Extract the [X, Y] coordinate from the center of the cell holding the provided text.  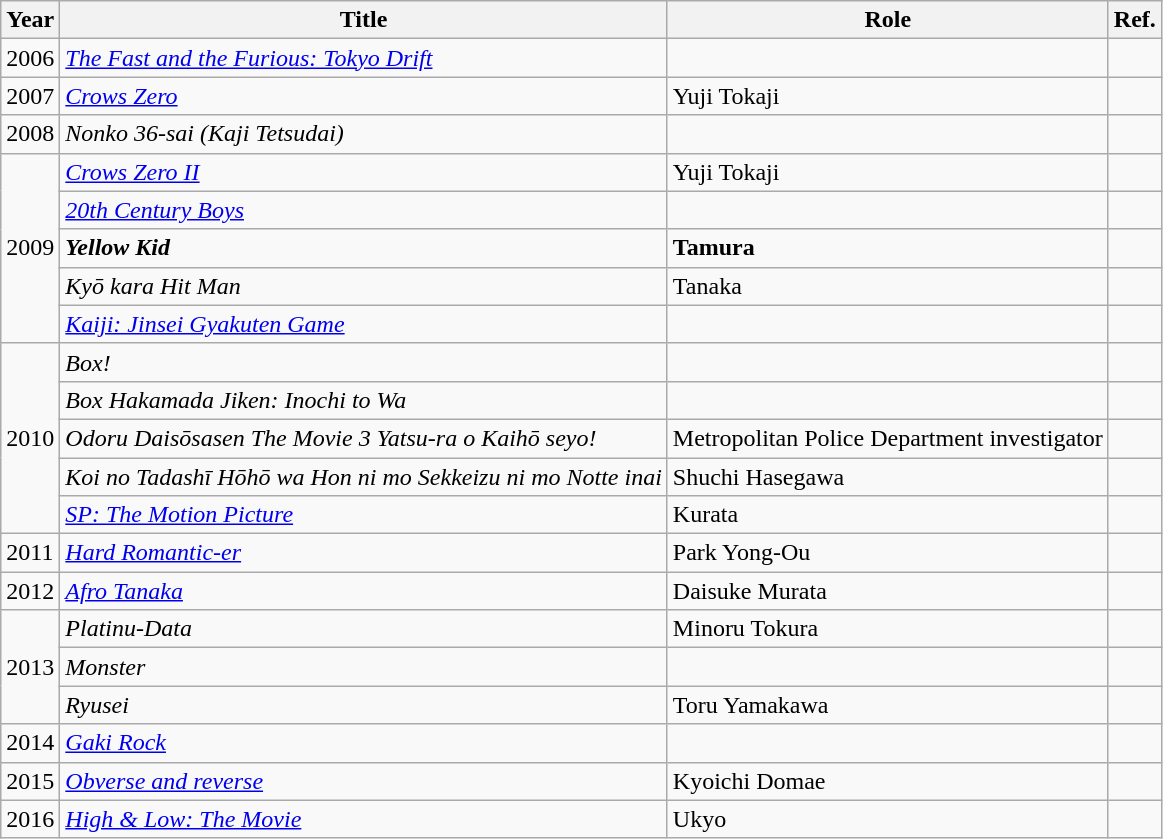
2010 [30, 438]
2011 [30, 553]
Yellow Kid [364, 248]
SP: The Motion Picture [364, 515]
Crows Zero II [364, 172]
2008 [30, 134]
Toru Yamakawa [888, 705]
High & Low: The Movie [364, 819]
Tamura [888, 248]
Koi no Tadashī Hōhō wa Hon ni mo Sekkeizu ni mo Notte inai [364, 477]
Monster [364, 667]
Park Yong-Ou [888, 553]
Obverse and reverse [364, 781]
Kaiji: Jinsei Gyakuten Game [364, 324]
Box Hakamada Jiken: Inochi to Wa [364, 400]
Daisuke Murata [888, 591]
2013 [30, 667]
Metropolitan Police Department investigator [888, 438]
Crows Zero [364, 96]
Ryusei [364, 705]
2014 [30, 743]
Gaki Rock [364, 743]
Tanaka [888, 286]
Odoru Daisōsasen The Movie 3 Yatsu-ra o Kaihō seyo! [364, 438]
Hard Romantic-er [364, 553]
Afro Tanaka [364, 591]
Kyoichi Domae [888, 781]
Platinu-Data [364, 629]
The Fast and the Furious: Tokyo Drift [364, 58]
2006 [30, 58]
20th Century Boys [364, 210]
Title [364, 20]
2012 [30, 591]
Role [888, 20]
2016 [30, 819]
Ref. [1134, 20]
Shuchi Hasegawa [888, 477]
Year [30, 20]
2007 [30, 96]
Ukyo [888, 819]
Kurata [888, 515]
Minoru Tokura [888, 629]
2015 [30, 781]
Nonko 36-sai (Kaji Tetsudai) [364, 134]
2009 [30, 248]
Box! [364, 362]
Kyō kara Hit Man [364, 286]
